For the text-containing cell, return its midpoint in (x, y) coordinate format. 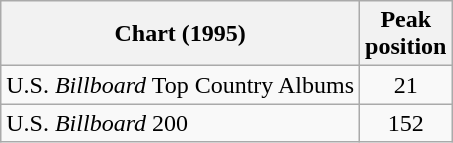
21 (406, 85)
Peakposition (406, 34)
U.S. Billboard Top Country Albums (180, 85)
U.S. Billboard 200 (180, 123)
Chart (1995) (180, 34)
152 (406, 123)
